Scan for the cell matching the given text and deliver its [x, y] coordinate at center. 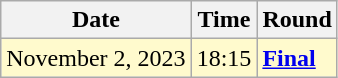
Time [224, 20]
Final [297, 58]
Date [96, 20]
18:15 [224, 58]
November 2, 2023 [96, 58]
Round [297, 20]
